Detect which cell encompasses the target text, then output its (X, Y) center coordinate. 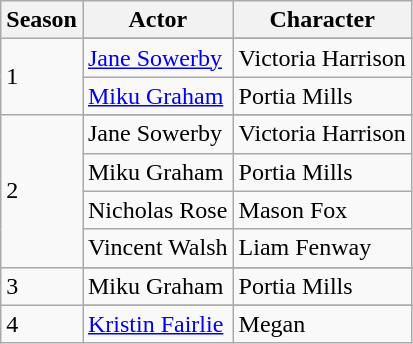
Season (42, 20)
Kristin Fairlie (158, 324)
2 (42, 191)
Character (322, 20)
4 (42, 324)
3 (42, 286)
1 (42, 77)
Nicholas Rose (158, 210)
Mason Fox (322, 210)
Vincent Walsh (158, 248)
Actor (158, 20)
Megan (322, 324)
Liam Fenway (322, 248)
